Return the [X, Y] coordinate for the center point of the cell that contains the specified text.  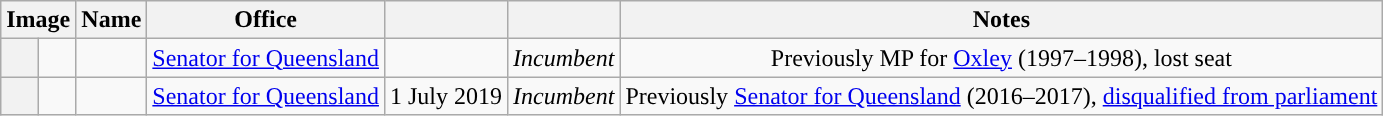
Name [112, 20]
Previously MP for Oxley (1997–1998), lost seat [1002, 58]
1 July 2019 [446, 96]
Previously Senator for Queensland (2016–2017), disqualified from parliament [1002, 96]
Office [266, 20]
Image [38, 20]
Notes [1002, 20]
